Provide the [x, y] coordinate of the cell's center where the given text is located.  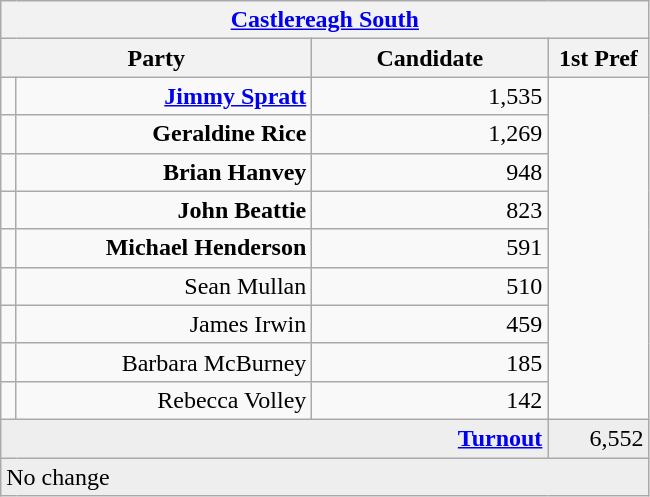
James Irwin [164, 324]
823 [430, 210]
Barbara McBurney [164, 362]
1st Pref [598, 58]
Candidate [430, 58]
Party [156, 58]
Castlereagh South [325, 20]
Michael Henderson [164, 248]
591 [430, 248]
1,269 [430, 134]
Turnout [274, 438]
Rebecca Volley [164, 400]
6,552 [598, 438]
185 [430, 362]
459 [430, 324]
Sean Mullan [164, 286]
Jimmy Spratt [164, 96]
Brian Hanvey [164, 172]
142 [430, 400]
948 [430, 172]
John Beattie [164, 210]
510 [430, 286]
No change [325, 477]
Geraldine Rice [164, 134]
1,535 [430, 96]
